For the text-containing cell, return its midpoint in (X, Y) coordinate format. 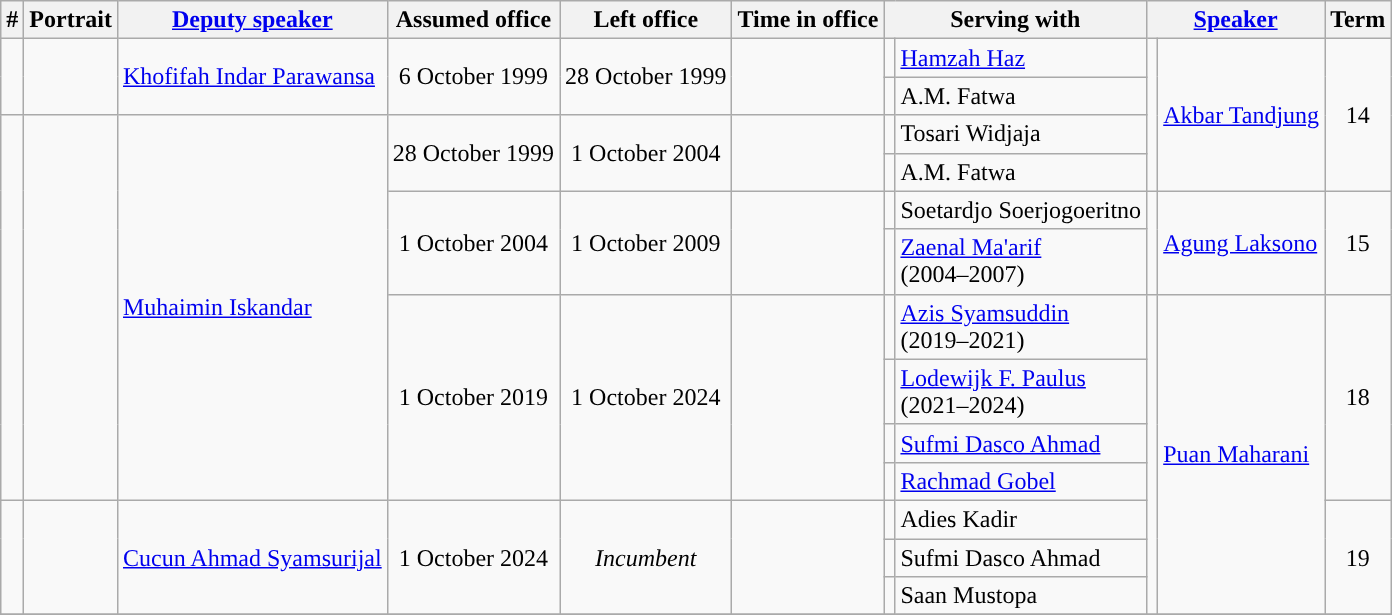
Incumbent (646, 557)
Azis Syamsuddin(2019–2021) (1021, 326)
Agung Laksono (1242, 242)
1 October 2009 (646, 242)
Saan Mustopa (1021, 596)
Akbar Tandjung (1242, 115)
Serving with (1016, 20)
Rachmad Gobel (1021, 481)
Deputy speaker (252, 20)
Term (1358, 20)
18 (1358, 397)
1 October 2019 (473, 397)
Time in office (808, 20)
15 (1358, 242)
19 (1358, 557)
Zaenal Ma'arif(2004–2007) (1021, 262)
Lodewijk F. Paulus(2021–2024) (1021, 392)
Adies Kadir (1021, 519)
Portrait (71, 20)
Speaker (1236, 20)
Puan Maharani (1242, 454)
Soetardjo Soerjogoeritno (1021, 210)
Khofifah Indar Parawansa (252, 77)
Muhaimin Iskandar (252, 308)
Tosari Widjaja (1021, 134)
Cucun Ahmad Syamsurijal (252, 557)
# (12, 20)
14 (1358, 115)
Hamzah Haz (1021, 58)
Left office (646, 20)
Assumed office (473, 20)
6 October 1999 (473, 77)
